Extract the (x, y) coordinate from the center of the cell holding the provided text.  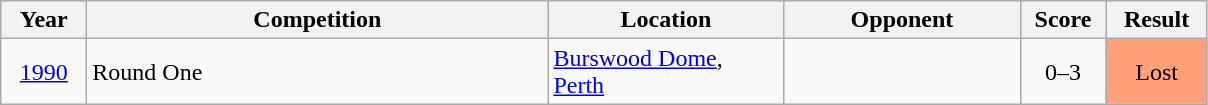
Score (1063, 20)
Location (666, 20)
Competition (318, 20)
Opponent (902, 20)
Result (1156, 20)
Burswood Dome, Perth (666, 72)
Year (44, 20)
Round One (318, 72)
Lost (1156, 72)
1990 (44, 72)
0–3 (1063, 72)
